Capture the cell that displays the provided text and extract its [X, Y] central coordinate. 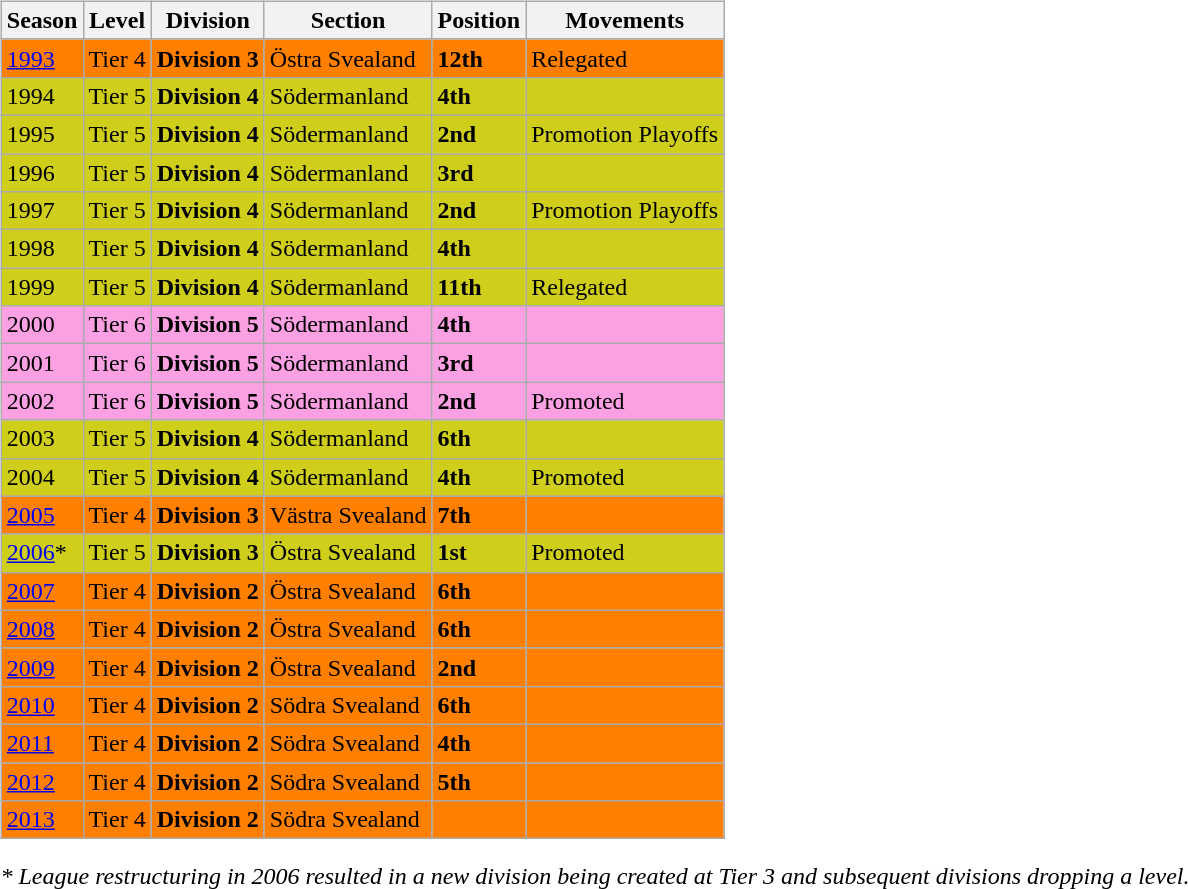
Level [117, 20]
5th [479, 781]
2011 [42, 743]
2005 [42, 515]
11th [479, 287]
1998 [42, 249]
2004 [42, 477]
2008 [42, 629]
2013 [42, 820]
1993 [42, 58]
2007 [42, 591]
1995 [42, 134]
Västra Svealand [348, 515]
Division [208, 20]
2009 [42, 667]
1994 [42, 96]
2010 [42, 705]
2000 [42, 325]
7th [479, 515]
1999 [42, 287]
1997 [42, 211]
Movements [625, 20]
2002 [42, 401]
1st [479, 553]
1996 [42, 173]
2003 [42, 439]
Position [479, 20]
2006* [42, 553]
12th [479, 58]
2001 [42, 363]
Season [42, 20]
2012 [42, 781]
Section [348, 20]
